Search for the cell housing the specified text and yield its [X, Y] center coordinate. 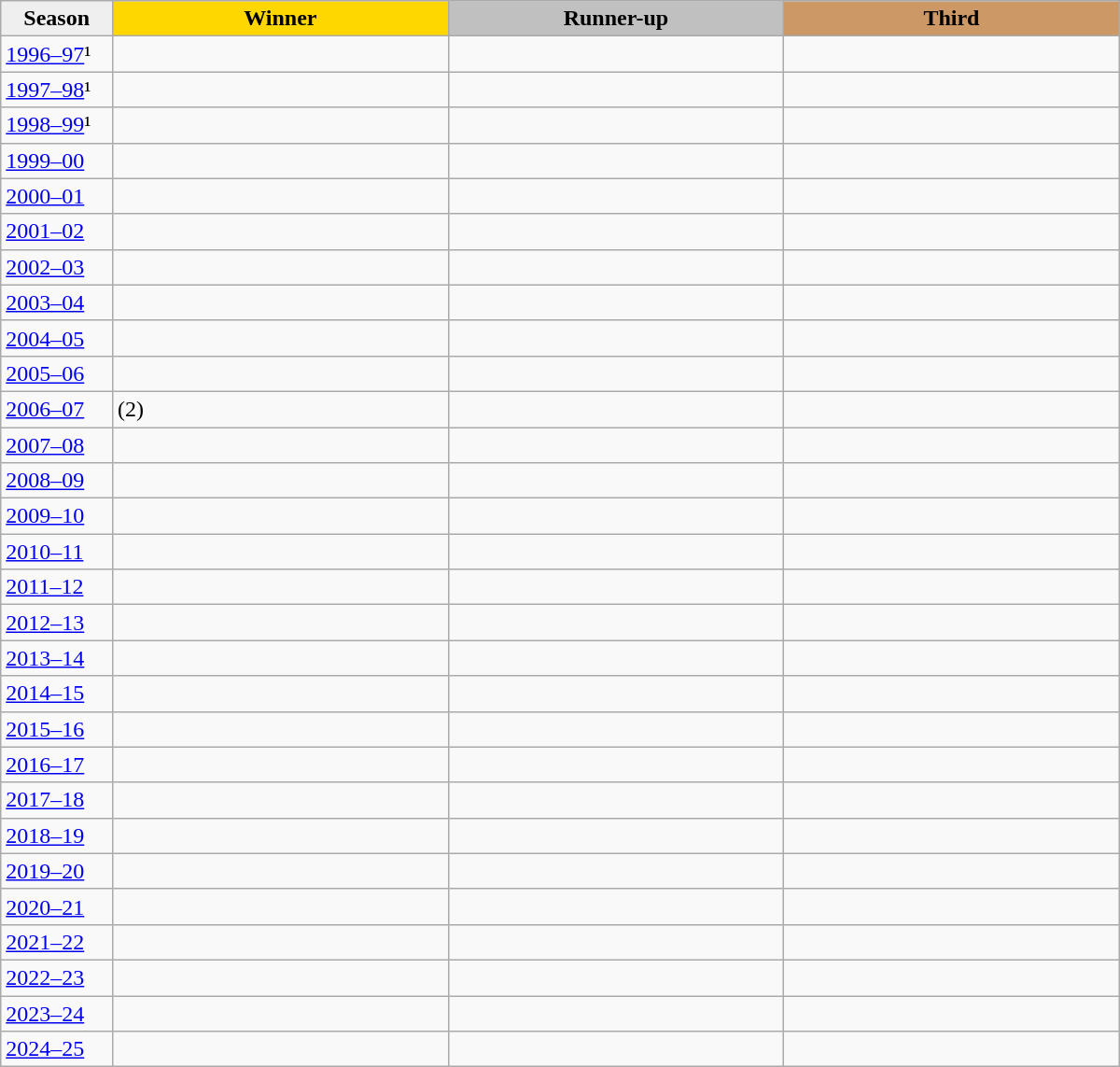
2002–03 [57, 267]
2007–08 [57, 445]
1999–00 [57, 161]
2001–02 [57, 232]
2003–04 [57, 302]
Winner [281, 19]
2017–18 [57, 800]
2005–06 [57, 373]
1998–99¹ [57, 125]
2022–23 [57, 977]
2021–22 [57, 942]
Season [57, 19]
(2) [281, 409]
2020–21 [57, 906]
2006–07 [57, 409]
2018–19 [57, 835]
2004–05 [57, 338]
1997–98¹ [57, 90]
2008–09 [57, 481]
2011–12 [57, 587]
2000–01 [57, 196]
Third [952, 19]
2019–20 [57, 871]
1996–97¹ [57, 54]
2012–13 [57, 623]
2016–17 [57, 765]
Runner-up [616, 19]
2009–10 [57, 516]
2023–24 [57, 1013]
2014–15 [57, 694]
2013–14 [57, 658]
2024–25 [57, 1049]
2010–11 [57, 552]
2015–16 [57, 729]
